Return (x, y) of the center of cell containing provided text 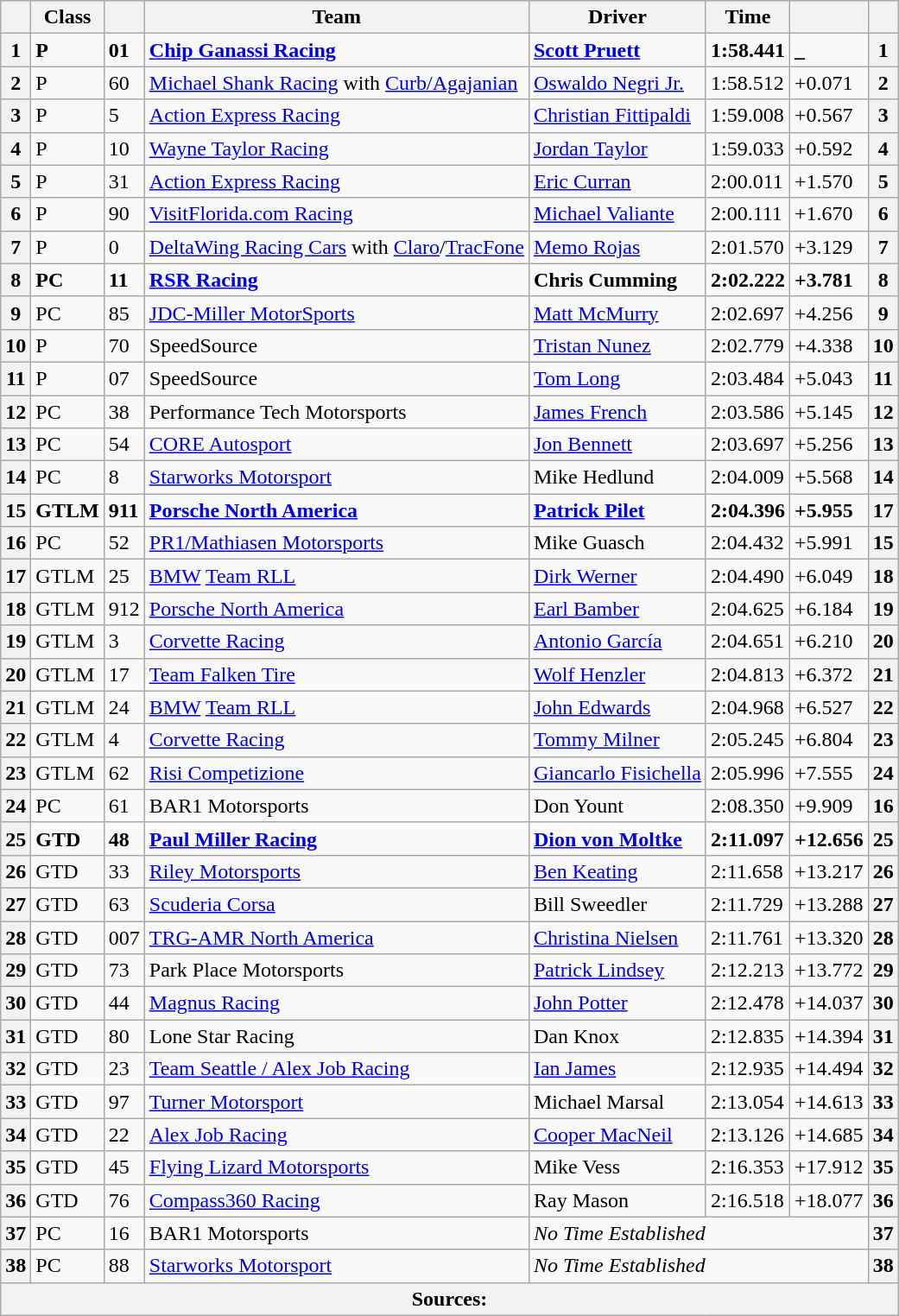
+14.685 (829, 1135)
Wayne Taylor Racing (337, 149)
Ian James (617, 1069)
+1.670 (829, 214)
2:11.729 (748, 904)
2:04.625 (748, 609)
+6.804 (829, 740)
+12.656 (829, 838)
80 (124, 1036)
Christina Nielsen (617, 937)
48 (124, 838)
90 (124, 214)
1:58.441 (748, 50)
2:05.996 (748, 773)
+14.613 (829, 1102)
+7.555 (829, 773)
Time (748, 17)
1:59.008 (748, 116)
+13.288 (829, 904)
+5.256 (829, 445)
+0.071 (829, 83)
52 (124, 543)
2:00.111 (748, 214)
Flying Lizard Motorsports (337, 1167)
2:08.350 (748, 806)
Ray Mason (617, 1200)
Giancarlo Fisichella (617, 773)
Michael Shank Racing with Curb/Agajanian (337, 83)
2:13.126 (748, 1135)
1:59.033 (748, 149)
44 (124, 1003)
Tom Long (617, 378)
Park Place Motorsports (337, 971)
+14.037 (829, 1003)
Paul Miller Racing (337, 838)
912 (124, 609)
Earl Bamber (617, 609)
Memo Rojas (617, 247)
+6.184 (829, 609)
Eric Curran (617, 181)
Performance Tech Motorsports (337, 412)
0 (124, 247)
Patrick Pilet (617, 510)
Bill Sweedler (617, 904)
76 (124, 1200)
+5.568 (829, 478)
VisitFlorida.com Racing (337, 214)
2:03.586 (748, 412)
+5.145 (829, 412)
Michael Marsal (617, 1102)
Dion von Moltke (617, 838)
+13.320 (829, 937)
07 (124, 378)
2:02.697 (748, 313)
2:12.835 (748, 1036)
+13.772 (829, 971)
Team Falken Tire (337, 674)
60 (124, 83)
2:05.245 (748, 740)
+14.394 (829, 1036)
_ (829, 50)
+6.049 (829, 576)
+1.570 (829, 181)
+14.494 (829, 1069)
Alex Job Racing (337, 1135)
James French (617, 412)
85 (124, 313)
Dirk Werner (617, 576)
2:04.651 (748, 642)
Tristan Nunez (617, 345)
2:12.213 (748, 971)
+17.912 (829, 1167)
2:12.478 (748, 1003)
Compass360 Racing (337, 1200)
+18.077 (829, 1200)
+4.338 (829, 345)
Team Seattle / Alex Job Racing (337, 1069)
Mike Guasch (617, 543)
01 (124, 50)
2:02.779 (748, 345)
Wolf Henzler (617, 674)
+6.210 (829, 642)
2:02.222 (748, 280)
Riley Motorsports (337, 871)
John Potter (617, 1003)
Patrick Lindsey (617, 971)
Scott Pruett (617, 50)
+0.567 (829, 116)
Dan Knox (617, 1036)
Risi Competizione (337, 773)
54 (124, 445)
2:04.490 (748, 576)
RSR Racing (337, 280)
2:03.697 (748, 445)
45 (124, 1167)
2:04.813 (748, 674)
2:00.011 (748, 181)
Don Yount (617, 806)
2:04.432 (748, 543)
2:11.761 (748, 937)
Tommy Milner (617, 740)
2:01.570 (748, 247)
+3.781 (829, 280)
JDC-Miller MotorSports (337, 313)
Michael Valiante (617, 214)
+3.129 (829, 247)
73 (124, 971)
Driver (617, 17)
+13.217 (829, 871)
John Edwards (617, 707)
Chris Cumming (617, 280)
Turner Motorsport (337, 1102)
2:16.353 (748, 1167)
97 (124, 1102)
+5.991 (829, 543)
Jordan Taylor (617, 149)
+6.527 (829, 707)
+4.256 (829, 313)
Cooper MacNeil (617, 1135)
911 (124, 510)
2:04.968 (748, 707)
2:04.009 (748, 478)
2:04.396 (748, 510)
2:03.484 (748, 378)
2:16.518 (748, 1200)
62 (124, 773)
Scuderia Corsa (337, 904)
Ben Keating (617, 871)
2:13.054 (748, 1102)
DeltaWing Racing Cars with Claro/TracFone (337, 247)
61 (124, 806)
+9.909 (829, 806)
63 (124, 904)
Class (67, 17)
PR1/Mathiasen Motorsports (337, 543)
88 (124, 1266)
70 (124, 345)
+5.955 (829, 510)
TRG-AMR North America (337, 937)
Sources: (450, 1299)
Matt McMurry (617, 313)
1:58.512 (748, 83)
007 (124, 937)
CORE Autosport (337, 445)
2:11.658 (748, 871)
Chip Ganassi Racing (337, 50)
Christian Fittipaldi (617, 116)
+0.592 (829, 149)
Antonio García (617, 642)
Mike Hedlund (617, 478)
Team (337, 17)
Oswaldo Negri Jr. (617, 83)
+5.043 (829, 378)
+6.372 (829, 674)
2:12.935 (748, 1069)
Lone Star Racing (337, 1036)
Jon Bennett (617, 445)
Mike Vess (617, 1167)
Magnus Racing (337, 1003)
2:11.097 (748, 838)
